Extract the [x, y] coordinate from the center of the cell holding the provided text.  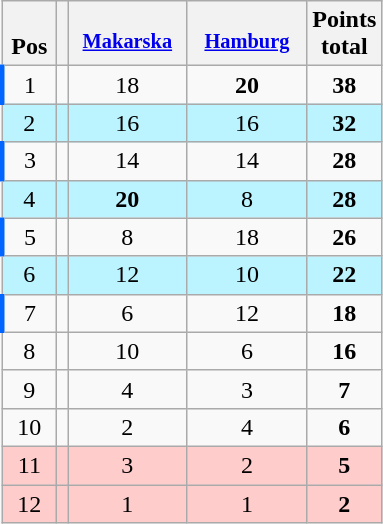
Hamburg [247, 34]
38 [344, 85]
Pos [29, 34]
9 [29, 389]
Pointstotal [344, 34]
26 [344, 237]
22 [344, 275]
32 [344, 123]
11 [29, 465]
Makarska [128, 34]
